For the text-containing cell, return its midpoint in [x, y] coordinate format. 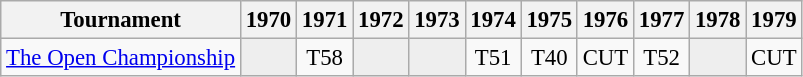
1979 [774, 20]
1972 [381, 20]
1970 [268, 20]
T51 [493, 58]
1977 [661, 20]
T40 [549, 58]
Tournament [121, 20]
The Open Championship [121, 58]
1976 [605, 20]
1975 [549, 20]
1971 [325, 20]
1973 [437, 20]
1978 [718, 20]
1974 [493, 20]
T58 [325, 58]
T52 [661, 58]
